Provide the (x, y) coordinate of the cell's center where the given text is located.  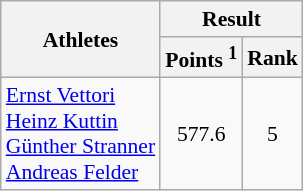
5 (272, 134)
Rank (272, 58)
Points 1 (201, 58)
577.6 (201, 134)
Result (232, 19)
Athletes (80, 40)
Ernst VettoriHeinz KuttinGünther StrannerAndreas Felder (80, 134)
